Determine the (X, Y) coordinate at the center of the cell enclosing the given text.  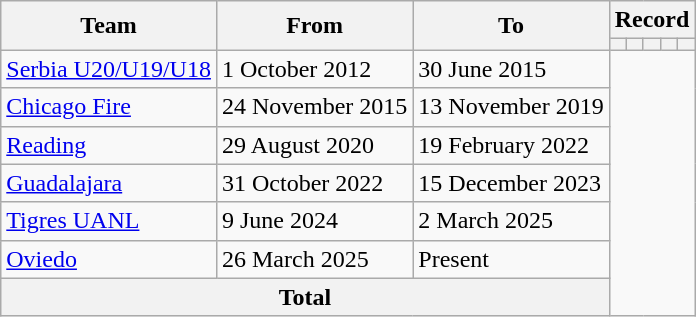
Present (511, 259)
15 December 2023 (511, 183)
Record (652, 20)
Chicago Fire (109, 107)
Oviedo (109, 259)
Reading (109, 145)
Total (305, 297)
26 March 2025 (314, 259)
1 October 2012 (314, 69)
29 August 2020 (314, 145)
Team (109, 26)
31 October 2022 (314, 183)
30 June 2015 (511, 69)
13 November 2019 (511, 107)
From (314, 26)
2 March 2025 (511, 221)
Guadalajara (109, 183)
To (511, 26)
19 February 2022 (511, 145)
Serbia U20/U19/U18 (109, 69)
24 November 2015 (314, 107)
9 June 2024 (314, 221)
Tigres UANL (109, 221)
